From the cell containing the given text, extract its center point as [X, Y] coordinate. 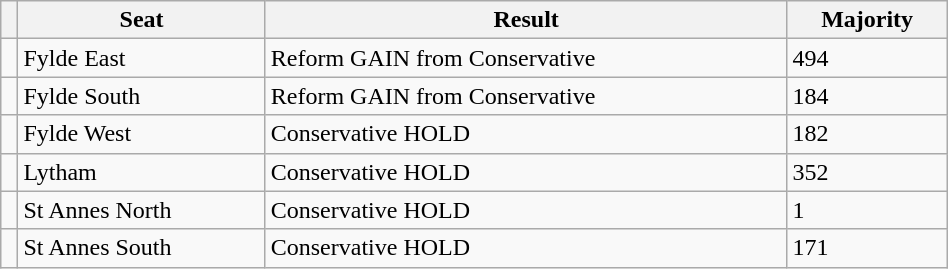
Majority [867, 20]
Result [526, 20]
171 [867, 248]
182 [867, 134]
Fylde East [142, 58]
St Annes North [142, 210]
Fylde South [142, 96]
494 [867, 58]
Seat [142, 20]
1 [867, 210]
Lytham [142, 172]
St Annes South [142, 248]
Fylde West [142, 134]
184 [867, 96]
352 [867, 172]
